Determine the [x, y] coordinate at the center of the cell enclosing the given text.  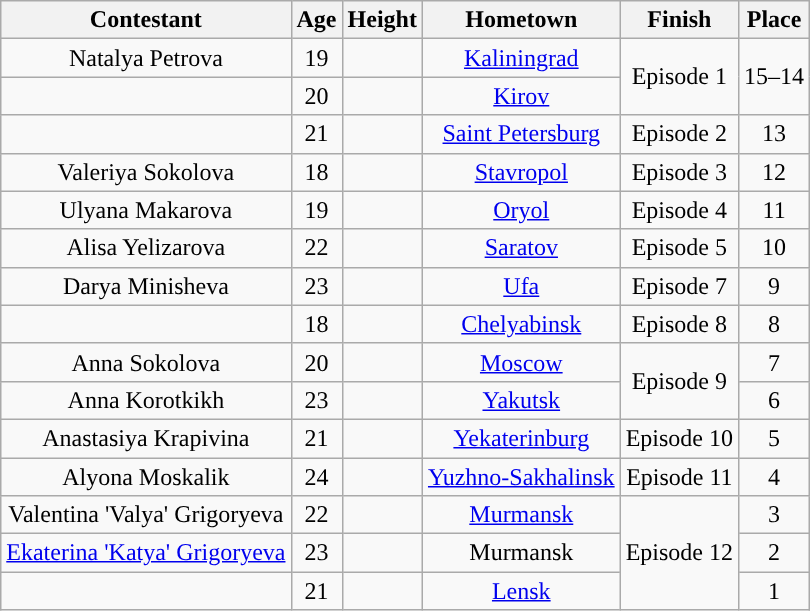
Darya Minisheva [146, 286]
Episode 12 [679, 553]
Alyona Moskalik [146, 477]
2 [774, 553]
Saratov [521, 248]
Anna Korotkikh [146, 400]
Episode 8 [679, 324]
Natalya Petrova [146, 58]
Contestant [146, 20]
Oryol [521, 210]
24 [316, 477]
Yuzhno-Sakhalinsk [521, 477]
Finish [679, 20]
Episode 7 [679, 286]
9 [774, 286]
Anastasiya Krapivina [146, 438]
Episode 1 [679, 77]
5 [774, 438]
Saint Petersburg [521, 134]
Hometown [521, 20]
Stavropol [521, 172]
Place [774, 20]
Chelyabinsk [521, 324]
Age [316, 20]
Alisa Yelizarova [146, 248]
13 [774, 134]
1 [774, 591]
Episode 4 [679, 210]
Kaliningrad [521, 58]
Lensk [521, 591]
7 [774, 362]
Episode 5 [679, 248]
3 [774, 515]
Episode 2 [679, 134]
Ekaterina 'Katya' Grigoryeva [146, 553]
15–14 [774, 77]
6 [774, 400]
Episode 10 [679, 438]
Valentina 'Valya' Grigoryeva [146, 515]
10 [774, 248]
Kirov [521, 96]
Episode 3 [679, 172]
Ulyana Makarova [146, 210]
Ufa [521, 286]
Anna Sokolova [146, 362]
Height [382, 20]
Episode 9 [679, 381]
Yekaterinburg [521, 438]
11 [774, 210]
Episode 11 [679, 477]
4 [774, 477]
8 [774, 324]
Moscow [521, 362]
Yakutsk [521, 400]
12 [774, 172]
Valeriya Sokolova [146, 172]
